Provide the [X, Y] coordinate of the cell's center where the given text is located.  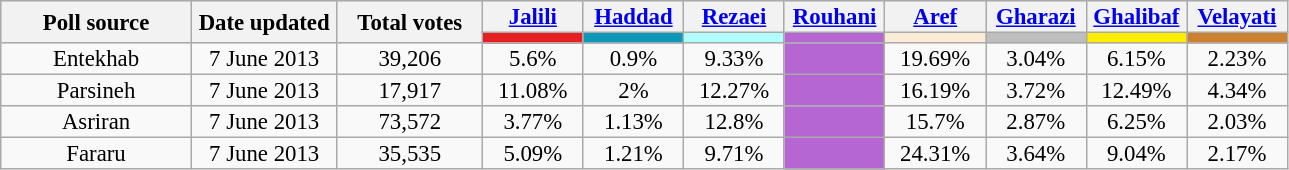
Poll source [96, 22]
9.71% [734, 154]
2% [634, 91]
6.15% [1136, 59]
Gharazi [1036, 17]
19.69% [936, 59]
15.7% [936, 122]
73,572 [410, 122]
12.27% [734, 91]
2.03% [1238, 122]
Velayati [1238, 17]
11.08% [534, 91]
0.9% [634, 59]
2.87% [1036, 122]
Fararu [96, 154]
12.49% [1136, 91]
2.23% [1238, 59]
1.13% [634, 122]
35,535 [410, 154]
Jalili [534, 17]
Asriran [96, 122]
Rouhani [834, 17]
5.09% [534, 154]
Ghalibaf [1136, 17]
17,917 [410, 91]
3.77% [534, 122]
1.21% [634, 154]
9.04% [1136, 154]
2.17% [1238, 154]
Rezaei [734, 17]
3.04% [1036, 59]
5.6% [534, 59]
Parsineh [96, 91]
6.25% [1136, 122]
Entekhab [96, 59]
24.31% [936, 154]
39,206 [410, 59]
16.19% [936, 91]
Haddad [634, 17]
Total votes [410, 22]
Date updated [264, 22]
4.34% [1238, 91]
Aref [936, 17]
3.72% [1036, 91]
9.33% [734, 59]
12.8% [734, 122]
3.64% [1036, 154]
